Return (X, Y) of the center of cell containing provided text 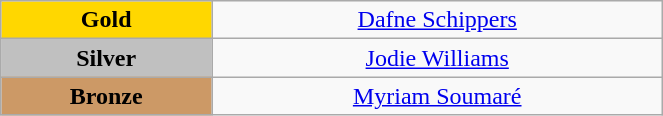
Jodie Williams (438, 58)
Myriam Soumaré (438, 96)
Bronze (106, 96)
Gold (106, 20)
Dafne Schippers (438, 20)
Silver (106, 58)
